Detect which cell encompasses the target text, then output its [X, Y] center coordinate. 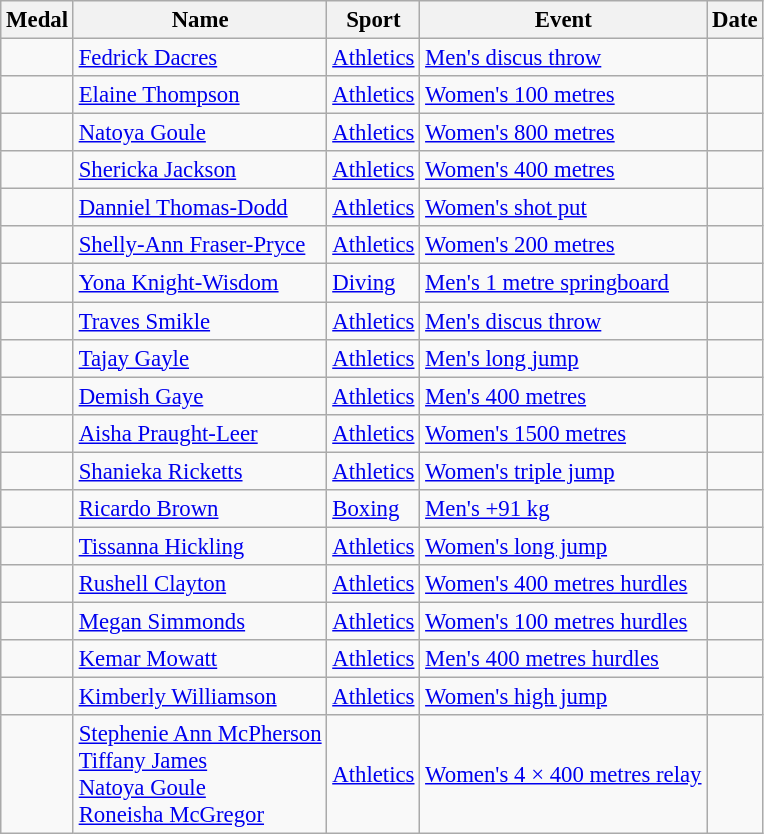
Sport [374, 20]
Ricardo Brown [200, 509]
Women's long jump [564, 546]
Diving [374, 283]
Women's triple jump [564, 471]
Rushell Clayton [200, 584]
Medal [38, 20]
Shericka Jackson [200, 170]
Aisha Praught-Leer [200, 433]
Event [564, 20]
Women's 400 metres hurdles [564, 584]
Men's +91 kg [564, 509]
Kemar Mowatt [200, 659]
Tajay Gayle [200, 358]
Tissanna Hickling [200, 546]
Danniel Thomas-Dodd [200, 208]
Shelly-Ann Fraser-Pryce [200, 245]
Men's 1 metre springboard [564, 283]
Men's 400 metres hurdles [564, 659]
Shanieka Ricketts [200, 471]
Kimberly Williamson [200, 697]
Women's high jump [564, 697]
Yona Knight-Wisdom [200, 283]
Stephenie Ann McPhersonTiffany JamesNatoya GouleRoneisha McGregor [200, 774]
Name [200, 20]
Women's 100 metres [564, 95]
Fedrick Dacres [200, 58]
Date [735, 20]
Elaine Thompson [200, 95]
Natoya Goule [200, 133]
Women's 200 metres [564, 245]
Men's long jump [564, 358]
Women's 4 × 400 metres relay [564, 774]
Women's 400 metres [564, 170]
Demish Gaye [200, 396]
Boxing [374, 509]
Women's 1500 metres [564, 433]
Women's 100 metres hurdles [564, 621]
Traves Smikle [200, 321]
Men's 400 metres [564, 396]
Megan Simmonds [200, 621]
Women's shot put [564, 208]
Women's 800 metres [564, 133]
